Scan for the cell matching the given text and deliver its [X, Y] coordinate at center. 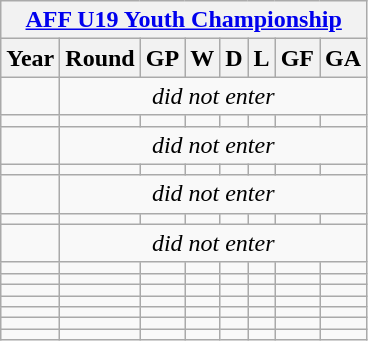
W [202, 58]
Round [100, 58]
AFF U19 Youth Championship [184, 20]
GF [297, 58]
GA [344, 58]
L [262, 58]
Year [30, 58]
D [234, 58]
GP [162, 58]
